Detect which cell encompasses the target text, then output its [X, Y] center coordinate. 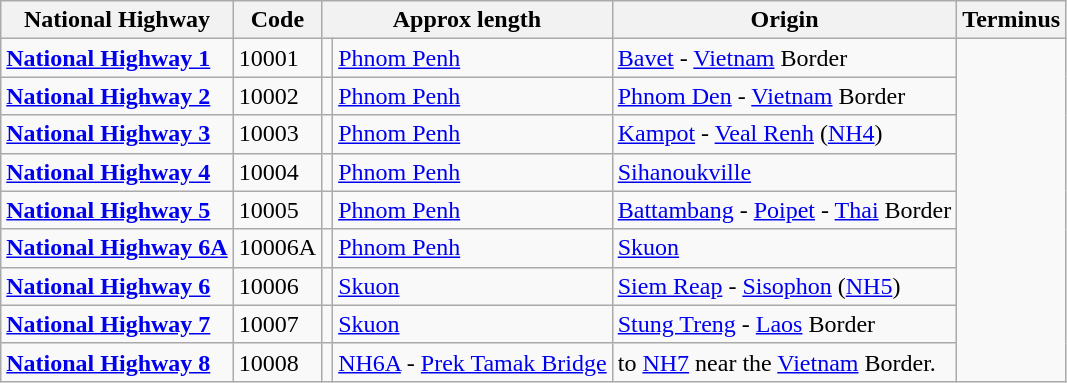
10004 [277, 172]
National Highway 5 [117, 210]
10001 [277, 58]
National Highway 6A [117, 248]
10006 [277, 286]
Origin [784, 20]
Terminus [1012, 20]
Kampot - Veal Renh (NH4) [784, 134]
National Highway 8 [117, 362]
National Highway 4 [117, 172]
10007 [277, 324]
10005 [277, 210]
to NH7 near the Vietnam Border. [784, 362]
Bavet - Vietnam Border [784, 58]
Battambang - Poipet - Thai Border [784, 210]
Phnom Den - Vietnam Border [784, 96]
National Highway 2 [117, 96]
10002 [277, 96]
National Highway 7 [117, 324]
Stung Treng - Laos Border [784, 324]
Approx length [468, 20]
Code [277, 20]
National Highway [117, 20]
National Highway 1 [117, 58]
National Highway 6 [117, 286]
Sihanoukville [784, 172]
National Highway 3 [117, 134]
10003 [277, 134]
10006A [277, 248]
10008 [277, 362]
NH6A - Prek Tamak Bridge [473, 362]
Siem Reap - Sisophon (NH5) [784, 286]
